Scan for the cell matching the given text and deliver its (x, y) coordinate at center. 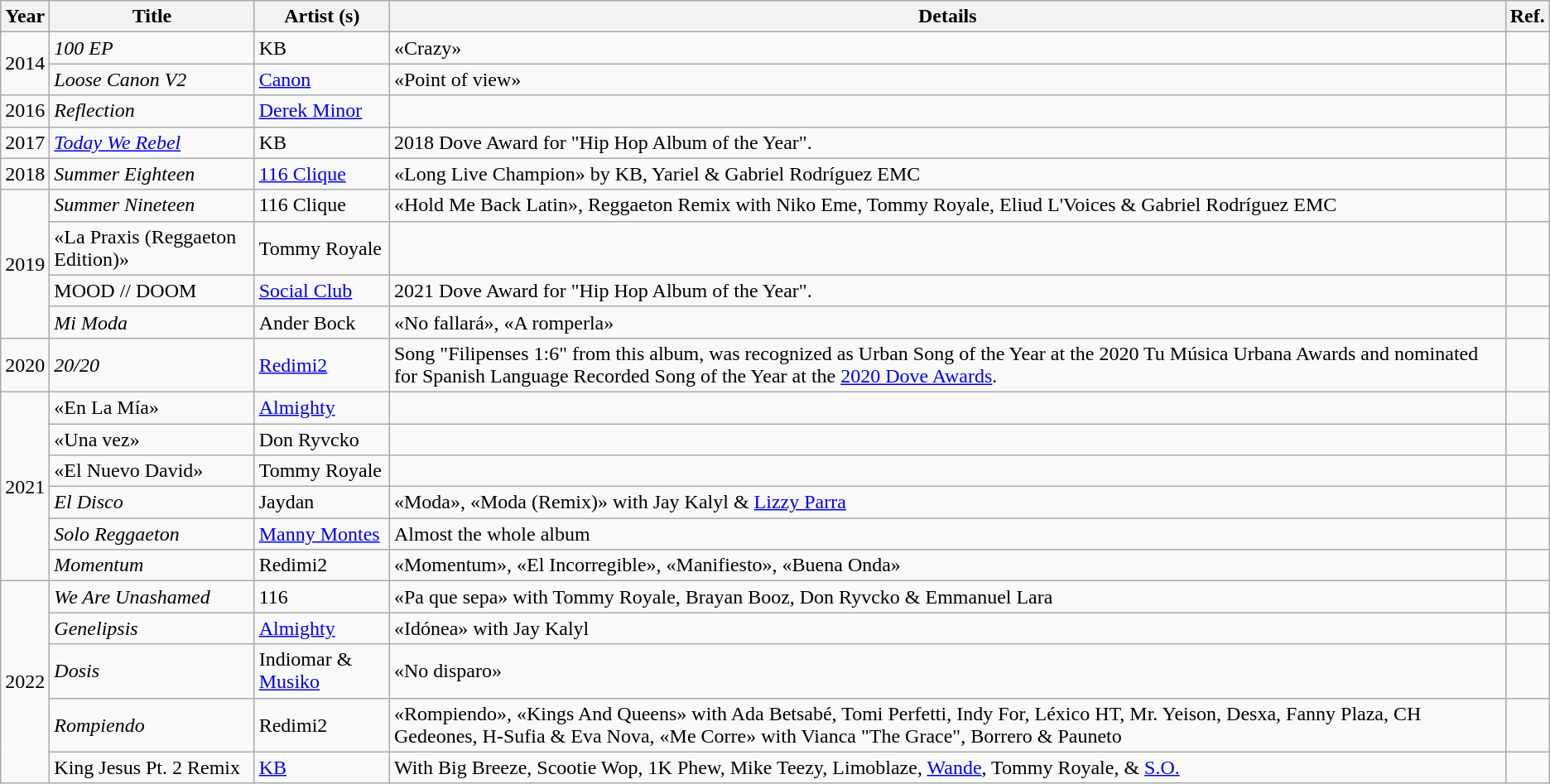
Summer Nineteen (152, 205)
Jaydan (321, 503)
Momentum (152, 565)
Year (25, 17)
«No disparo» (947, 671)
Ander Bock (321, 322)
«Point of view» (947, 79)
«El Nuevo David» (152, 471)
Derek Minor (321, 111)
116 (321, 597)
Ref. (1527, 17)
«Pa que sepa» with Tommy Royale, Brayan Booz, Don Ryvcko & Emmanuel Lara (947, 597)
2016 (25, 111)
Mi Moda (152, 322)
«No fallará», «A romperla» (947, 322)
Details (947, 17)
20/20 (152, 364)
Loose Canon V2 (152, 79)
2021 Dove Award for "Hip Hop Album of the Year". (947, 291)
Summer Eighteen (152, 174)
2018 (25, 174)
«Una vez» (152, 440)
Indiomar & Musiko (321, 671)
Rompiendo (152, 725)
Social Club (321, 291)
«Long Live Champion» by KB, Yariel & Gabriel Rodríguez EMC (947, 174)
«Crazy» (947, 48)
Solo Reggaeton (152, 534)
«En La Mía» (152, 407)
Dosis (152, 671)
With Big Breeze, Scootie Wop, 1K Phew, Mike Teezy, Limoblaze, Wande, Tommy Royale, & S.O. (947, 767)
100 EP (152, 48)
Don Ryvcko (321, 440)
2018 Dove Award for "Hip Hop Album of the Year". (947, 142)
Reflection (152, 111)
El Disco (152, 503)
2022 (25, 682)
Manny Montes (321, 534)
«Moda», «Moda (Remix)» with Jay Kalyl & Lizzy Parra (947, 503)
2014 (25, 64)
«Idónea» with Jay Kalyl (947, 628)
«La Praxis (Reggaeton Edition)» (152, 248)
Canon (321, 79)
Genelipsis (152, 628)
King Jesus Pt. 2 Remix (152, 767)
We Are Unashamed (152, 597)
2017 (25, 142)
«Momentum», «El Incorregible», «Manifiesto», «Buena Onda» (947, 565)
Today We Rebel (152, 142)
Artist (s) (321, 17)
«Hold Me Back Latin», Reggaeton Remix with Niko Eme, Tommy Royale, Eliud L'Voices & Gabriel Rodríguez EMC (947, 205)
Title (152, 17)
MOOD // DOOM (152, 291)
2021 (25, 486)
2019 (25, 263)
Almost the whole album (947, 534)
2020 (25, 364)
